Identify which cell holds the provided text, then report its [x, y] central coordinate. 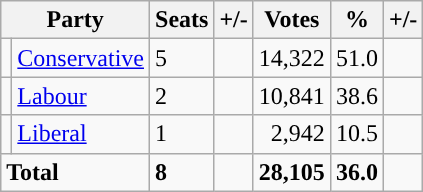
10,841 [292, 96]
14,322 [292, 58]
10.5 [356, 134]
Party [76, 20]
38.6 [356, 96]
Votes [292, 20]
51.0 [356, 58]
5 [182, 58]
28,105 [292, 172]
% [356, 20]
Liberal [81, 134]
Labour [81, 96]
36.0 [356, 172]
Seats [182, 20]
2,942 [292, 134]
Total [76, 172]
1 [182, 134]
8 [182, 172]
2 [182, 96]
Conservative [81, 58]
